Determine the (x, y) coordinate at the center of the cell enclosing the given text.  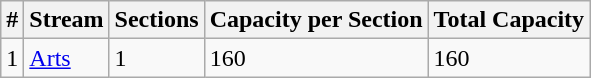
Total Capacity (509, 20)
# (12, 20)
Sections (156, 20)
Stream (66, 20)
Arts (66, 58)
Capacity per Section (316, 20)
